Scan for the cell matching the given text and deliver its [x, y] coordinate at center. 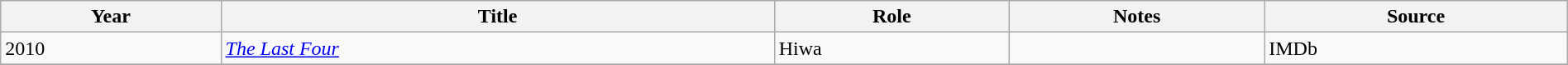
Notes [1136, 17]
Hiwa [892, 48]
The Last Four [498, 48]
Role [892, 17]
IMDb [1416, 48]
Title [498, 17]
Year [111, 17]
Source [1416, 17]
2010 [111, 48]
